Detect which cell encompasses the target text, then output its (x, y) center coordinate. 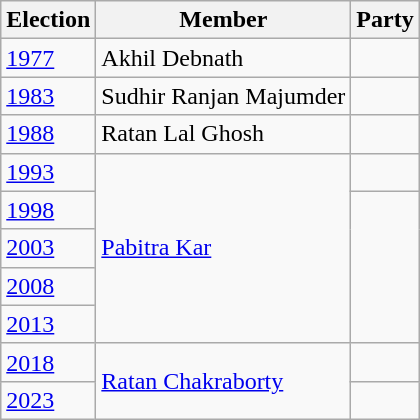
1993 (48, 172)
2013 (48, 324)
Ratan Chakraborty (224, 381)
2008 (48, 286)
Election (48, 20)
2023 (48, 400)
Pabitra Kar (224, 248)
Akhil Debnath (224, 58)
1983 (48, 96)
1977 (48, 58)
2003 (48, 248)
2018 (48, 362)
Party (385, 20)
1988 (48, 134)
Ratan Lal Ghosh (224, 134)
Member (224, 20)
Sudhir Ranjan Majumder (224, 96)
1998 (48, 210)
